Determine the (X, Y) coordinate at the center of the cell enclosing the given text.  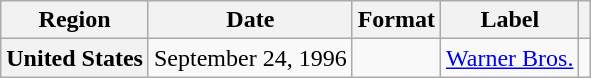
Label (510, 20)
Date (250, 20)
Format (396, 20)
September 24, 1996 (250, 58)
Region (75, 20)
Warner Bros. (510, 58)
United States (75, 58)
